Extract the [X, Y] coordinate from the center of the cell holding the provided text.  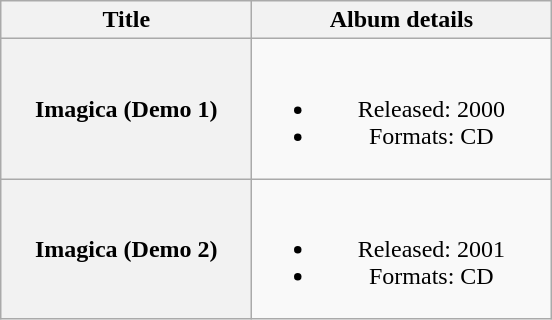
Released: 2000Formats: CD [402, 109]
Title [126, 20]
Released: 2001Formats: CD [402, 249]
Imagica (Demo 1) [126, 109]
Album details [402, 20]
Imagica (Demo 2) [126, 249]
